Search for the cell housing the specified text and yield its [x, y] center coordinate. 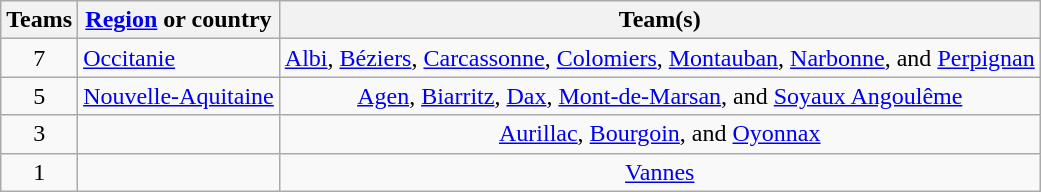
Albi, Béziers, Carcassonne, Colomiers, Montauban, Narbonne, and Perpignan [660, 58]
Aurillac, Bourgoin, and Oyonnax [660, 134]
3 [40, 134]
Vannes [660, 172]
Teams [40, 20]
7 [40, 58]
Region or country [179, 20]
Team(s) [660, 20]
1 [40, 172]
5 [40, 96]
Nouvelle-Aquitaine [179, 96]
Agen, Biarritz, Dax, Mont-de-Marsan, and Soyaux Angoulême [660, 96]
Occitanie [179, 58]
